Detect which cell encompasses the target text, then output its (x, y) center coordinate. 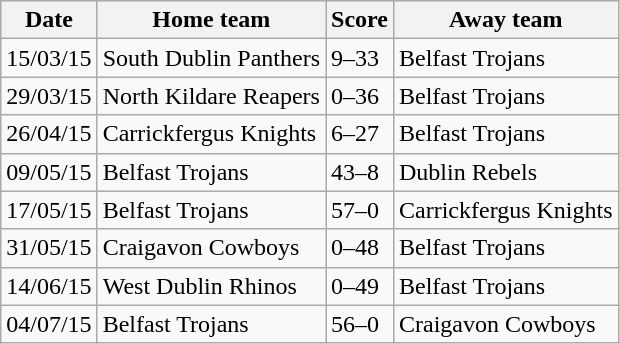
09/05/15 (49, 172)
9–33 (360, 58)
Score (360, 20)
57–0 (360, 210)
South Dublin Panthers (211, 58)
0–48 (360, 248)
0–49 (360, 286)
26/04/15 (49, 134)
North Kildare Reapers (211, 96)
Home team (211, 20)
Dublin Rebels (506, 172)
Away team (506, 20)
29/03/15 (49, 96)
6–27 (360, 134)
17/05/15 (49, 210)
56–0 (360, 324)
15/03/15 (49, 58)
31/05/15 (49, 248)
43–8 (360, 172)
0–36 (360, 96)
West Dublin Rhinos (211, 286)
14/06/15 (49, 286)
Date (49, 20)
04/07/15 (49, 324)
